Scan for the cell matching the given text and deliver its [x, y] coordinate at center. 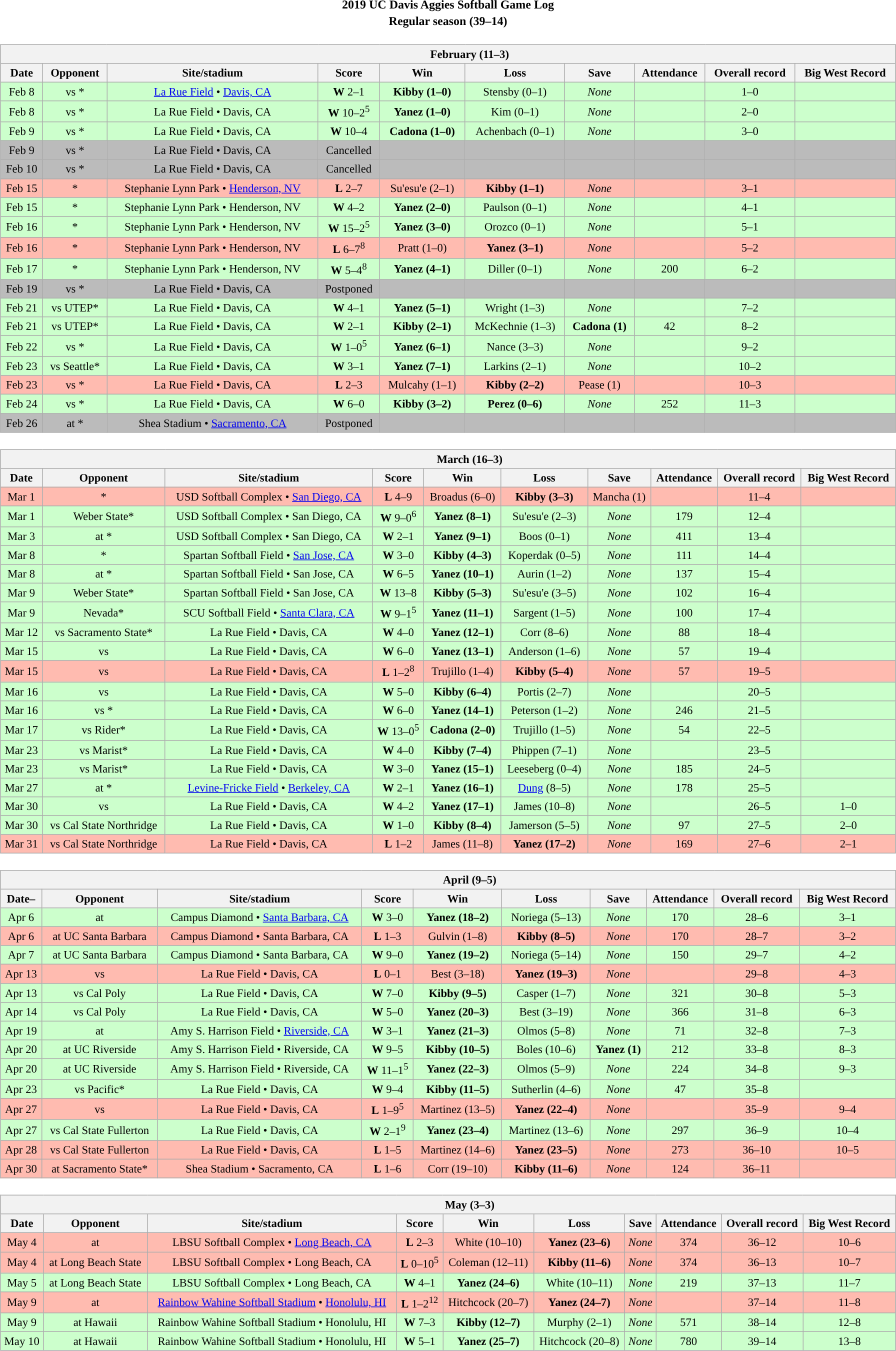
Olmos (5–9) [546, 1069]
Yanez (22–3) [458, 1069]
Nance (3–3) [515, 346]
vs Sacramento State* [104, 632]
Noriega (5–14) [546, 955]
Yanez (11–1) [462, 612]
Kibby (4–3) [462, 555]
Kibby (6–4) [462, 691]
12–8 [849, 1322]
Paulson (0–1) [515, 207]
27–6 [759, 844]
Diller (0–1) [515, 269]
Mar 31 [21, 844]
36–9 [757, 1130]
4–1 [750, 207]
224 [680, 1069]
Noriega (5–13) [546, 917]
Sutherlin (4–6) [546, 1089]
Gulvin (1–8) [458, 936]
Yanez (3–0) [422, 226]
L 1–212 [419, 1302]
10–4 [848, 1130]
11–7 [849, 1282]
W 10–4 [349, 131]
212 [680, 1049]
Cadona (1) [599, 326]
Kibby (7–4) [462, 750]
Kibby (1–1) [515, 188]
111 [684, 555]
Yanez (10–1) [462, 574]
Corr (8–6) [544, 632]
36–11 [757, 1169]
Yanez (1–0) [422, 111]
30–8 [757, 992]
James (11–8) [462, 844]
W 1–0 [398, 825]
21–5 [759, 710]
35–8 [757, 1089]
Yanez (4–1) [422, 269]
L 1–2 [398, 844]
4–3 [848, 974]
March (16–3) [448, 459]
Yanez (23–5) [546, 1150]
2–1 [848, 844]
19–5 [759, 671]
Boos (0–1) [544, 536]
34–8 [757, 1069]
Yanez (22–4) [546, 1109]
10–5 [848, 1150]
Yanez (20–3) [458, 1011]
Aurin (1–2) [544, 574]
39–14 [762, 1341]
Kibby (3–2) [422, 404]
Apr 7 [21, 955]
Olmos (5–8) [546, 1030]
36–13 [762, 1262]
Yanez (8–1) [462, 516]
W 5–1 [419, 1341]
Coleman (12–11) [488, 1262]
780 [688, 1341]
27–5 [759, 825]
Mar 27 [21, 787]
15–4 [759, 574]
10–3 [750, 385]
Casper (1–7) [546, 992]
35–9 [757, 1109]
W 7–0 [387, 992]
Apr 30 [21, 1169]
366 [680, 1011]
Kibby (9–5) [458, 992]
SCU Softball Field • Santa Clara, CA [269, 612]
White (10–10) [488, 1242]
W 15–25 [349, 226]
L 4–9 [398, 496]
124 [680, 1169]
Portis (2–7) [544, 691]
31–8 [757, 1011]
97 [684, 825]
Yanez (6–1) [422, 346]
Pease (1) [599, 385]
May 5 [22, 1282]
37–13 [762, 1282]
L 6–78 [349, 247]
Yanez (24–6) [488, 1282]
Feb 22 [22, 346]
10–6 [849, 1242]
Phippen (7–1) [544, 750]
Broadus (6–0) [462, 496]
18–4 [759, 632]
W 9–15 [398, 612]
11–4 [759, 496]
33–8 [757, 1049]
28–6 [757, 917]
179 [684, 516]
321 [680, 992]
Yanez (5–1) [422, 307]
23–5 [759, 750]
219 [688, 1282]
Kibby (3–3) [544, 496]
Yanez (9–1) [462, 536]
Yanez (13–1) [462, 651]
L 1–5 [387, 1150]
L 1–28 [398, 671]
Yanez (7–1) [422, 366]
Kibby (2–1) [422, 326]
Sargent (1–5) [544, 612]
13–4 [759, 536]
at Sacramento State* [99, 1169]
6–3 [848, 1011]
Nevada* [104, 612]
7–3 [848, 1030]
29–8 [757, 974]
Kibby (2–2) [515, 385]
Stensby (0–1) [515, 91]
13–8 [849, 1341]
9–4 [848, 1109]
Kibby (10–5) [458, 1049]
Wright (1–3) [515, 307]
16–4 [759, 592]
Apr 23 [21, 1089]
411 [684, 536]
Kibby (5–3) [462, 592]
L 1–6 [387, 1169]
71 [680, 1030]
Yanez (19–3) [546, 974]
W 6–5 [398, 574]
14–4 [759, 555]
Kibby (5–4) [544, 671]
7–2 [750, 307]
L 1–3 [387, 936]
24–5 [759, 768]
252 [669, 404]
Yanez (18–2) [458, 917]
May 10 [22, 1341]
Yanez (24–7) [579, 1302]
Kibby (8–5) [546, 936]
Yanez (23–4) [458, 1130]
Apr 14 [21, 1011]
Martinez (13–5) [458, 1109]
W 9–06 [398, 516]
Koperdak (0–5) [544, 555]
12–4 [759, 516]
W 11–15 [387, 1069]
Orozco (0–1) [515, 226]
Kibby (8–4) [462, 825]
Yanez (14–1) [462, 710]
Anderson (1–6) [544, 651]
Peterson (1–2) [544, 710]
19–4 [759, 651]
5–3 [848, 992]
Levine-Fricke Field • Berkeley, CA [269, 787]
25–5 [759, 787]
L 0–1 [387, 974]
Martinez (13–6) [546, 1130]
Yanez (21–3) [458, 1030]
Achenbach (0–1) [515, 131]
100 [684, 612]
Feb 24 [22, 404]
Yanez (3–1) [515, 247]
Yanez (25–7) [488, 1341]
W 7–3 [419, 1322]
W 9–0 [387, 955]
Yanez (17–2) [544, 844]
Hitchcock (20–7) [488, 1302]
4–2 [848, 955]
37–14 [762, 1302]
Mancha (1) [619, 496]
W 9–5 [387, 1049]
Feb 10 [22, 169]
Feb 26 [22, 422]
28–7 [757, 936]
L 0–105 [419, 1262]
Mulcahy (1–1) [422, 385]
246 [684, 710]
297 [680, 1130]
10–2 [750, 366]
32–8 [757, 1030]
W 13–05 [398, 730]
178 [684, 787]
Su'esu'e (2–1) [422, 188]
Perez (0–6) [515, 404]
3–0 [750, 131]
W 1–05 [349, 346]
W 10–25 [349, 111]
Feb 19 [22, 289]
W 13–8 [398, 592]
Feb 17 [22, 269]
Cadona (2–0) [462, 730]
W 5–48 [349, 269]
11–3 [750, 404]
11–8 [849, 1302]
February (11–3) [448, 54]
185 [684, 768]
Su'esu'e (2–3) [544, 516]
L 1–95 [387, 1109]
Trujillo (1–4) [462, 671]
5–2 [750, 247]
Martinez (14–6) [458, 1150]
McKechnie (1–3) [515, 326]
Hitchcock (20–8) [579, 1341]
Su'esu'e (3–5) [544, 592]
Kim (0–1) [515, 111]
vs Rider* [104, 730]
Corr (19–10) [458, 1169]
Boles (10–6) [546, 1049]
Kibby (1–0) [422, 91]
5–1 [750, 226]
Apr 19 [21, 1030]
Kibby (11–5) [458, 1089]
36–12 [762, 1242]
Yanez (1) [618, 1049]
20–5 [759, 691]
James (10–8) [544, 806]
22–5 [759, 730]
Mar 12 [21, 632]
May (3–3) [448, 1205]
42 [669, 326]
137 [684, 574]
W 2–19 [387, 1130]
54 [684, 730]
6–2 [750, 269]
Larkins (2–1) [515, 366]
April (9–5) [448, 880]
vs Seattle* [75, 366]
Leeseberg (0–4) [544, 768]
Apr 28 [21, 1150]
26–5 [759, 806]
Mar 17 [21, 730]
Best (3–19) [546, 1011]
Mar 3 [21, 536]
Yanez (16–1) [462, 787]
273 [680, 1150]
150 [680, 955]
571 [688, 1322]
8–3 [848, 1049]
Dung (8–5) [544, 787]
102 [684, 592]
36–10 [757, 1150]
Pratt (1–0) [422, 247]
3–2 [848, 936]
169 [684, 844]
White (10–11) [579, 1282]
Trujillo (1–5) [544, 730]
Jamerson (5–5) [544, 825]
9–3 [848, 1069]
Yanez (12–1) [462, 632]
Best (3–18) [458, 974]
L 2–7 [349, 188]
Murphy (2–1) [579, 1322]
Date– [21, 899]
Yanez (23–6) [579, 1242]
Yanez (17–1) [462, 806]
Yanez (2–0) [422, 207]
29–7 [757, 955]
W 9–4 [387, 1089]
200 [669, 269]
17–4 [759, 612]
Yanez (19–2) [458, 955]
47 [680, 1089]
Cadona (1–0) [422, 131]
Kibby (12–7) [488, 1322]
9–2 [750, 346]
vs Pacific* [99, 1089]
88 [684, 632]
10–7 [849, 1262]
Yanez (15–1) [462, 768]
38–14 [762, 1322]
8–2 [750, 326]
